Pinpoint the cell where the given text exists, returning its [x, y] midpoint coordinate. 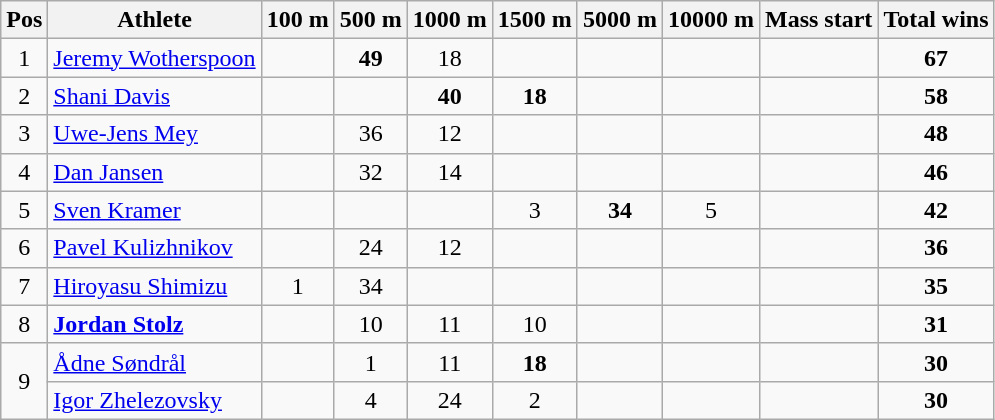
Igor Zhelezovsky [154, 400]
Sven Kramer [154, 210]
6 [24, 248]
Total wins [936, 20]
35 [936, 286]
500 m [370, 20]
Ådne Søndrål [154, 362]
10000 m [710, 20]
32 [370, 172]
7 [24, 286]
8 [24, 324]
42 [936, 210]
1500 m [534, 20]
58 [936, 96]
14 [450, 172]
Uwe-Jens Mey [154, 134]
Hiroyasu Shimizu [154, 286]
67 [936, 58]
Jordan Stolz [154, 324]
Dan Jansen [154, 172]
Pavel Kulizhnikov [154, 248]
31 [936, 324]
9 [24, 381]
Athlete [154, 20]
48 [936, 134]
Mass start [818, 20]
49 [370, 58]
46 [936, 172]
40 [450, 96]
1000 m [450, 20]
5000 m [620, 20]
Pos [24, 20]
100 m [298, 20]
Jeremy Wotherspoon [154, 58]
Shani Davis [154, 96]
